Pinpoint the cell where the given text exists, returning its (x, y) midpoint coordinate. 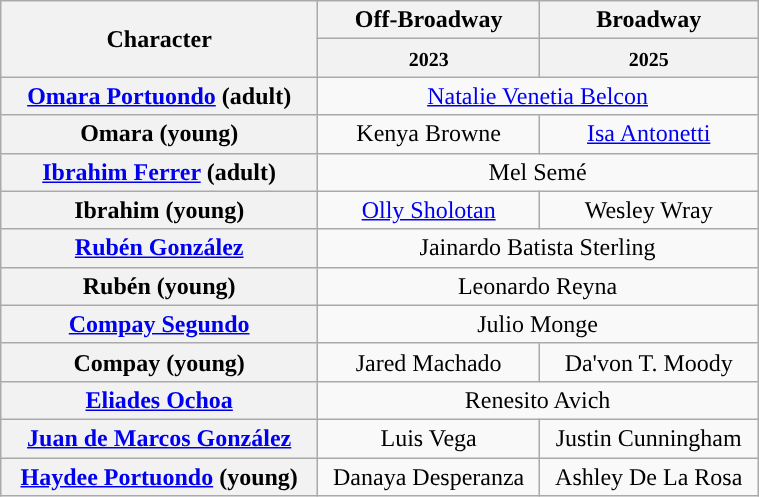
Off-Broadway (429, 20)
Olly Sholotan (429, 210)
Ibrahim (young) (160, 210)
Rubén González (160, 248)
Compay Segundo (160, 324)
Wesley Wray (649, 210)
Character (160, 39)
2023 (429, 58)
Isa Antonetti (649, 134)
Rubén (young) (160, 286)
Jared Machado (429, 362)
Mel Semé (538, 172)
Broadway (649, 20)
Danaya Desperanza (429, 477)
Justin Cunningham (649, 438)
Juan de Marcos González (160, 438)
Jainardo Batista Sterling (538, 248)
Luis Vega (429, 438)
Kenya Browne (429, 134)
Julio Monge (538, 324)
Renesito Avich (538, 400)
2025 (649, 58)
Natalie Venetia Belcon (538, 96)
Ibrahim Ferrer (adult) (160, 172)
Haydee Portuondo (young) (160, 477)
Eliades Ochoa (160, 400)
Leonardo Reyna (538, 286)
Omara Portuondo (adult) (160, 96)
Ashley De La Rosa (649, 477)
Compay (young) (160, 362)
Da'von T. Moody (649, 362)
Omara (young) (160, 134)
